Provide the (x, y) coordinate of the cell's center where the given text is located.  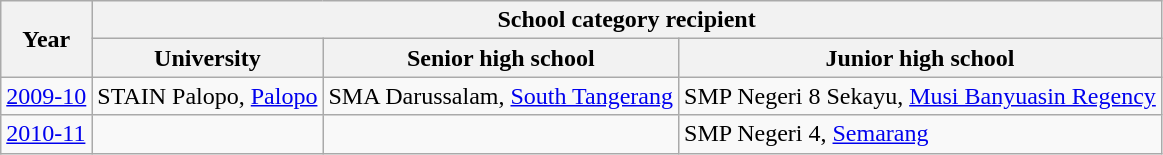
SMP Negeri 4, Semarang (920, 134)
Junior high school (920, 58)
Year (46, 39)
SMA Darussalam, South Tangerang (501, 96)
School category recipient (627, 20)
2010-11 (46, 134)
2009-10 (46, 96)
SMP Negeri 8 Sekayu, Musi Banyuasin Regency (920, 96)
Senior high school (501, 58)
University (208, 58)
STAIN Palopo, Palopo (208, 96)
